For the text-containing cell, return its midpoint in (x, y) coordinate format. 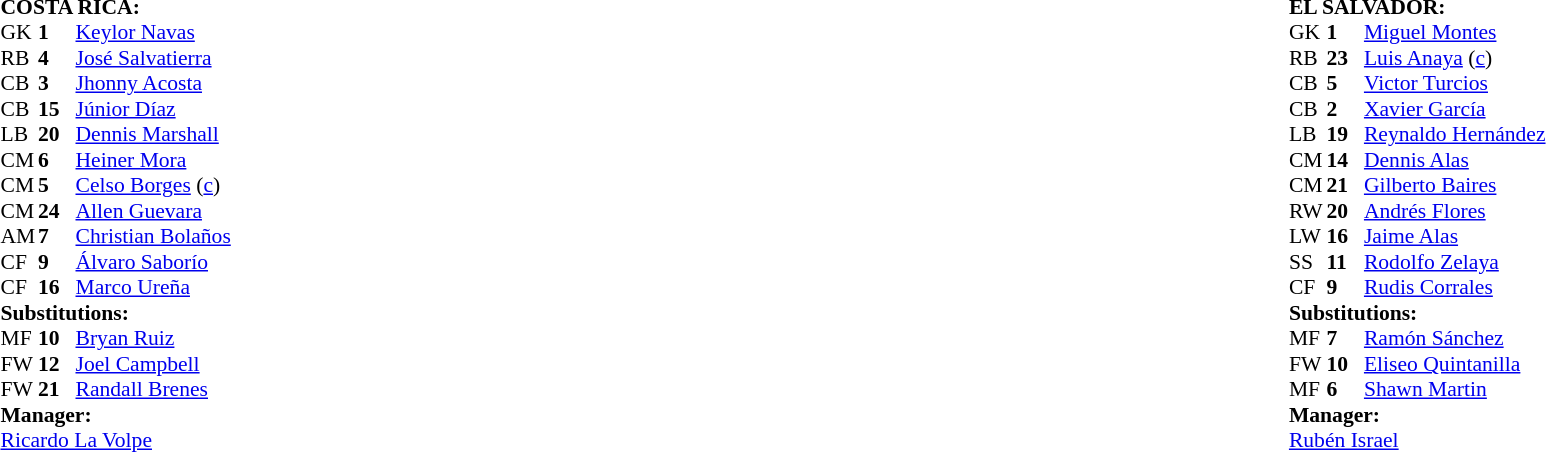
Marco Ureña (154, 287)
11 (1345, 262)
Dennis Alas (1455, 160)
Joel Campbell (154, 364)
2 (1345, 109)
23 (1345, 58)
14 (1345, 160)
Miguel Montes (1455, 33)
Christian Bolaños (154, 237)
Gilberto Baires (1455, 185)
José Salvatierra (154, 58)
Jaime Alas (1455, 237)
Allen Guevara (154, 211)
Reynaldo Hernández (1455, 135)
Júnior Díaz (154, 109)
Rudis Corrales (1455, 287)
Victor Turcios (1455, 83)
Rodolfo Zelaya (1455, 262)
12 (57, 364)
Heiner Mora (154, 160)
RW (1308, 211)
Álvaro Saborío (154, 262)
Randall Brenes (154, 389)
3 (57, 83)
Luis Anaya (c) (1455, 58)
Keylor Navas (154, 33)
Bryan Ruiz (154, 339)
Ramón Sánchez (1455, 339)
Shawn Martin (1455, 389)
Jhonny Acosta (154, 83)
15 (57, 109)
19 (1345, 135)
Eliseo Quintanilla (1455, 364)
Dennis Marshall (154, 135)
Andrés Flores (1455, 211)
AM (19, 237)
Celso Borges (c) (154, 185)
SS (1308, 262)
4 (57, 58)
Xavier García (1455, 109)
24 (57, 211)
LW (1308, 237)
